Determine the (x, y) coordinate at the center of the cell enclosing the given text.  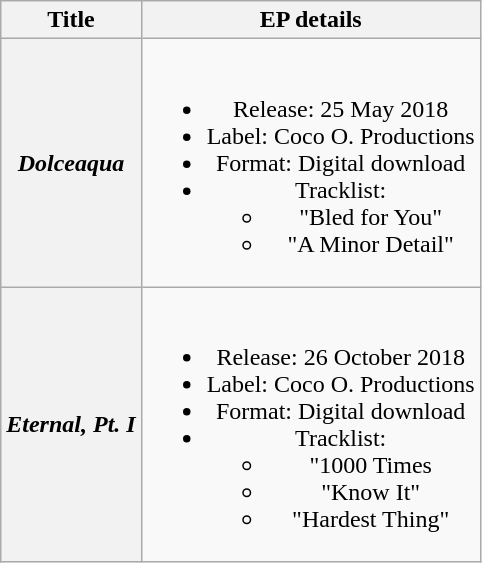
EP details (310, 20)
Dolceaqua (71, 163)
Eternal, Pt. I (71, 424)
Release: 25 May 2018Label: Coco O. ProductionsFormat: Digital downloadTracklist:"Bled for You""A Minor Detail" (310, 163)
Title (71, 20)
Release: 26 October 2018Label: Coco O. ProductionsFormat: Digital downloadTracklist:"1000 Times"Know It""Hardest Thing" (310, 424)
